Capture the cell that displays the provided text and extract its [X, Y] central coordinate. 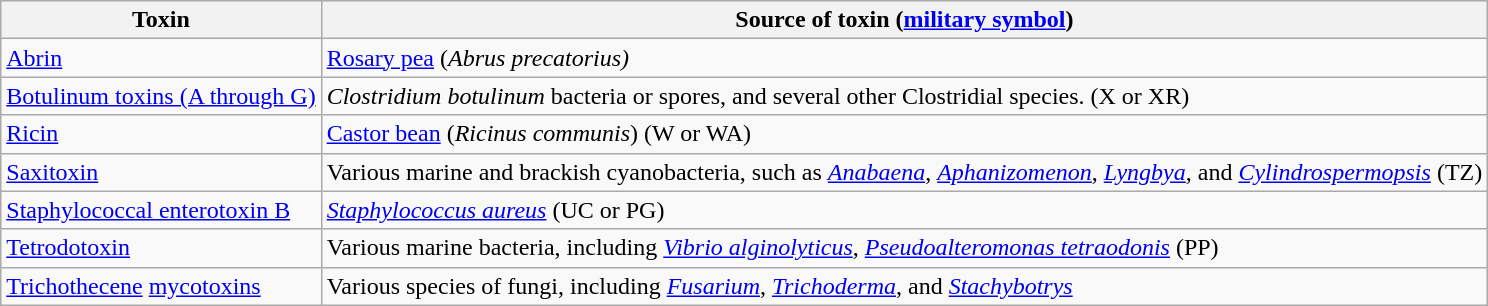
Various species of fungi, including Fusarium, Trichoderma, and Stachybotrys [904, 286]
Botulinum toxins (A through G) [161, 96]
Abrin [161, 58]
Rosary pea (Abrus precatorius) [904, 58]
Castor bean (Ricinus communis) (W or WA) [904, 134]
Tetrodotoxin [161, 248]
Saxitoxin [161, 172]
Trichothecene mycotoxins [161, 286]
Staphylococcus aureus (UC or PG) [904, 210]
Ricin [161, 134]
Various marine bacteria, including Vibrio alginolyticus, Pseudoalteromonas tetraodonis (PP) [904, 248]
Source of toxin (military symbol) [904, 20]
Various marine and brackish cyanobacteria, such as Anabaena, Aphanizomenon, Lyngbya, and Cylindrospermopsis (TZ) [904, 172]
Toxin [161, 20]
Staphylococcal enterotoxin B [161, 210]
Clostridium botulinum bacteria or spores, and several other Clostridial species. (X or XR) [904, 96]
